Scan for the cell matching the given text and deliver its [X, Y] coordinate at center. 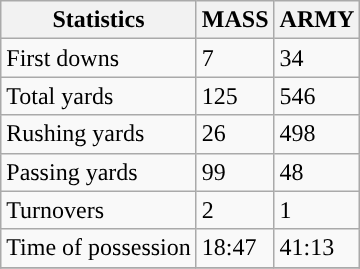
Time of possession [99, 248]
7 [235, 58]
125 [235, 96]
Statistics [99, 20]
ARMY [317, 20]
2 [235, 210]
498 [317, 134]
41:13 [317, 248]
26 [235, 134]
Turnovers [99, 210]
MASS [235, 20]
First downs [99, 58]
Passing yards [99, 172]
546 [317, 96]
48 [317, 172]
Total yards [99, 96]
Rushing yards [99, 134]
18:47 [235, 248]
99 [235, 172]
34 [317, 58]
1 [317, 210]
